Identify which cell holds the provided text, then report its (X, Y) central coordinate. 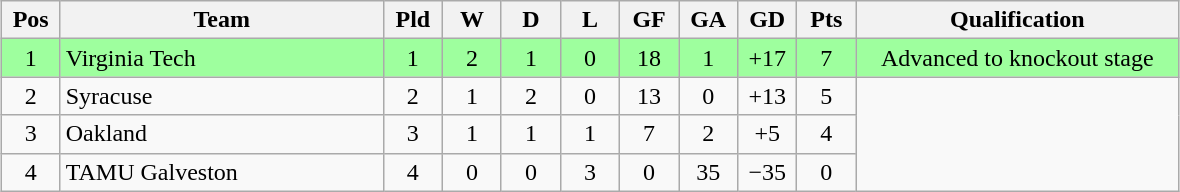
Syracuse (222, 96)
Pos (30, 20)
W (472, 20)
35 (708, 172)
Pld (412, 20)
13 (650, 96)
Team (222, 20)
Pts (826, 20)
−35 (768, 172)
+5 (768, 134)
5 (826, 96)
Virginia Tech (222, 58)
Advanced to knockout stage (1018, 58)
L (590, 20)
TAMU Galveston (222, 172)
Qualification (1018, 20)
+13 (768, 96)
GA (708, 20)
GF (650, 20)
GD (768, 20)
Oakland (222, 134)
D (530, 20)
18 (650, 58)
+17 (768, 58)
